Identify which cell holds the provided text, then report its [x, y] central coordinate. 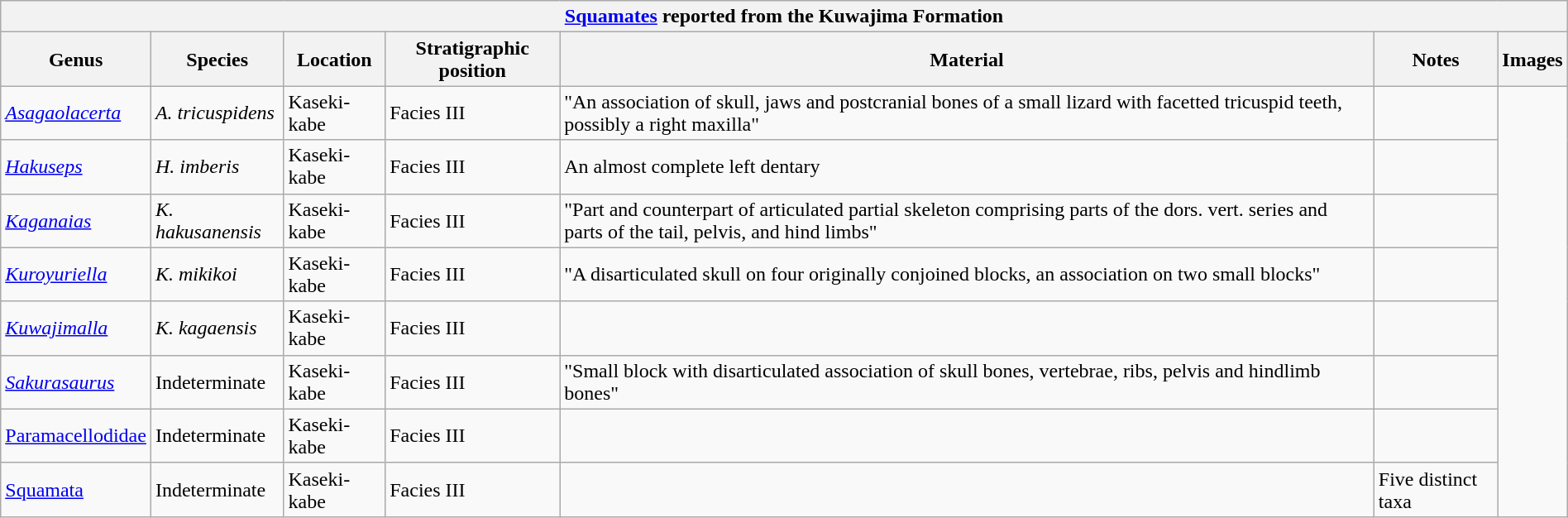
Species [217, 60]
Material [968, 60]
Squamata [76, 490]
Paramacellodidae [76, 435]
Asagaolacerta [76, 113]
A. tricuspidens [217, 113]
Images [1532, 60]
Five distinct taxa [1436, 490]
"Part and counterpart of articulated partial skeleton comprising parts of the dors. vert. series and parts of the tail, pelvis, and hind limbs" [968, 220]
"Small block with disarticulated association of skull bones, vertebrae, ribs, pelvis and hindlimb bones" [968, 382]
Kaganaias [76, 220]
An almost complete left dentary [968, 167]
K. mikikoi [217, 275]
K. hakusanensis [217, 220]
Hakuseps [76, 167]
K. kagaensis [217, 328]
Notes [1436, 60]
"A disarticulated skull on four originally conjoined blocks, an association on two small blocks" [968, 275]
Sakurasaurus [76, 382]
Genus [76, 60]
Kuroyuriella [76, 275]
Squamates reported from the Kuwajima Formation [784, 17]
"An association of skull, jaws and postcranial bones of a small lizard with facetted tricuspid teeth, possibly a right maxilla" [968, 113]
Kuwajimalla [76, 328]
H. imberis [217, 167]
Stratigraphic position [473, 60]
Location [334, 60]
